Output the (x, y) coordinate of the center of the cell containing the given text.  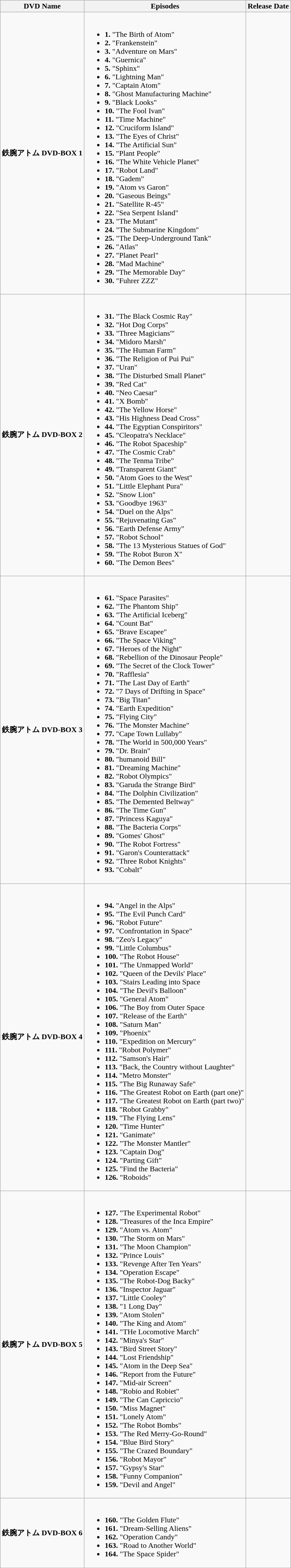
Release Date (268, 6)
鉄腕アトム DVD-BOX 1 (42, 153)
DVD Name (42, 6)
鉄腕アトム DVD-BOX 2 (42, 435)
鉄腕アトム DVD-BOX 5 (42, 1345)
鉄腕アトム DVD-BOX 6 (42, 1533)
Episodes (165, 6)
鉄腕アトム DVD-BOX 4 (42, 1037)
160. "The Golden Flute"161. "Dream-Selling Aliens"162. "Operation Candy"163. "Road to Another World"164. "The Space Spider" (165, 1533)
鉄腕アトム DVD-BOX 3 (42, 730)
